For the text-containing cell, return its midpoint in [x, y] coordinate format. 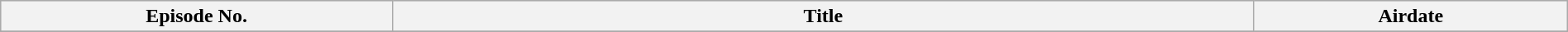
Title [823, 16]
Episode No. [197, 16]
Airdate [1411, 16]
